Return (x, y) of the center of cell containing provided text 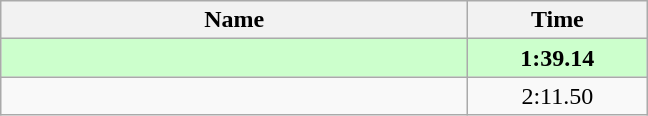
1:39.14 (558, 58)
Name (234, 20)
Time (558, 20)
2:11.50 (558, 96)
